Return the [x, y] coordinate for the center point of the cell that contains the specified text.  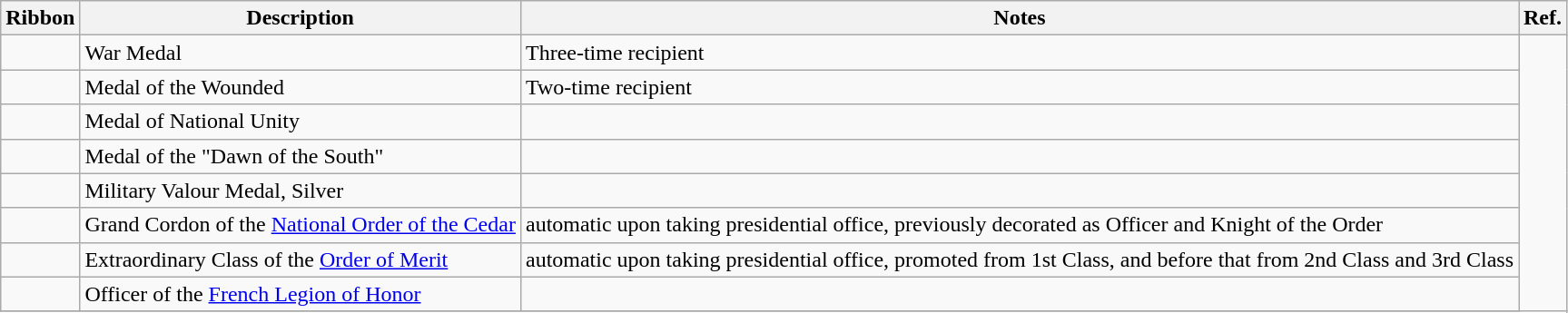
Medal of the "Dawn of the South" [301, 156]
Ref. [1542, 18]
Medal of the Wounded [301, 87]
Grand Cordon of the National Order of the Cedar [301, 225]
War Medal [301, 53]
Extraordinary Class of the Order of Merit [301, 259]
Notes [1019, 18]
automatic upon taking presidential office, previously decorated as Officer and Knight of the Order [1019, 225]
Description [301, 18]
Officer of the French Legion of Honor [301, 294]
Two-time recipient [1019, 87]
Medal of National Unity [301, 122]
automatic upon taking presidential office, promoted from 1st Class, and before that from 2nd Class and 3rd Class [1019, 259]
Three-time recipient [1019, 53]
Ribbon [40, 18]
Military Valour Medal, Silver [301, 191]
